Pinpoint the cell where the given text exists, returning its (x, y) midpoint coordinate. 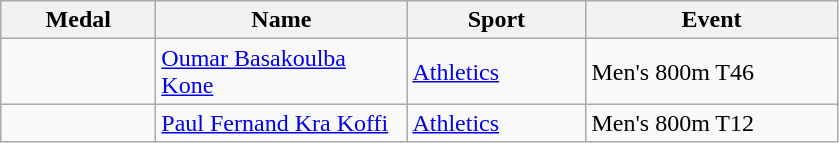
Event (712, 20)
Sport (496, 20)
Medal (78, 20)
Oumar Basakoulba Kone (282, 72)
Name (282, 20)
Paul Fernand Kra Koffi (282, 123)
Men's 800m T12 (712, 123)
Men's 800m T46 (712, 72)
